Determine the [X, Y] coordinate at the center of the cell enclosing the given text.  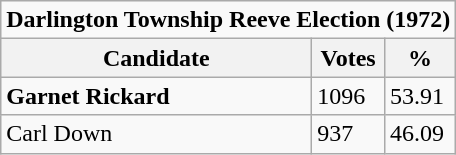
46.09 [420, 134]
1096 [348, 96]
Carl Down [156, 134]
% [420, 58]
937 [348, 134]
Darlington Township Reeve Election (1972) [228, 20]
Garnet Rickard [156, 96]
53.91 [420, 96]
Candidate [156, 58]
Votes [348, 58]
